Identify which cell holds the provided text, then report its (X, Y) central coordinate. 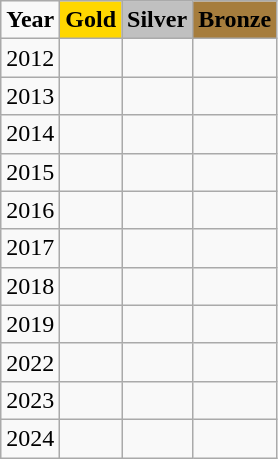
2023 (30, 400)
2022 (30, 362)
2019 (30, 324)
Gold (91, 20)
2015 (30, 172)
2014 (30, 134)
2013 (30, 96)
Silver (158, 20)
2018 (30, 286)
Bronze (235, 20)
2016 (30, 210)
2017 (30, 248)
2012 (30, 58)
2024 (30, 438)
Year (30, 20)
